Locate the cell with the specified text and output its [x, y] center coordinate. 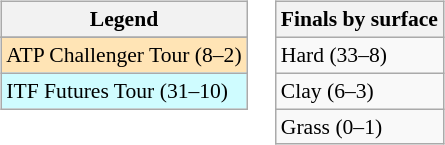
Grass (0–1) [360, 127]
Clay (6–3) [360, 91]
Hard (33–8) [360, 55]
Legend [124, 20]
ATP Challenger Tour (8–2) [124, 55]
Finals by surface [360, 20]
ITF Futures Tour (31–10) [124, 91]
